Pinpoint the cell where the given text exists, returning its (X, Y) midpoint coordinate. 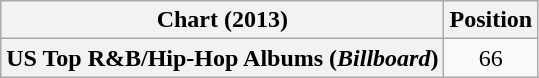
US Top R&B/Hip-Hop Albums (Billboard) (222, 58)
Position (491, 20)
Chart (2013) (222, 20)
66 (491, 58)
